Search for the cell housing the specified text and yield its [X, Y] center coordinate. 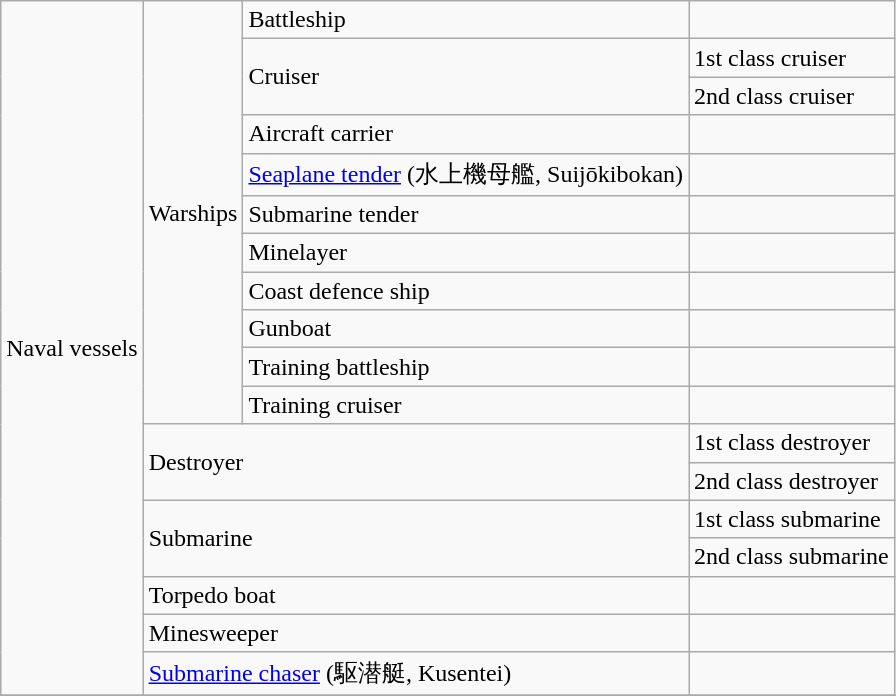
1st class destroyer [792, 443]
2nd class submarine [792, 557]
Gunboat [466, 329]
Minesweeper [416, 633]
Warships [193, 212]
Submarine tender [466, 215]
Torpedo boat [416, 595]
Minelayer [466, 253]
Destroyer [416, 462]
Training cruiser [466, 405]
1st class cruiser [792, 58]
Naval vessels [72, 348]
Cruiser [466, 77]
Seaplane tender (水上機母艦, Suijōkibokan) [466, 174]
1st class submarine [792, 519]
Submarine chaser (駆潜艇, Kusentei) [416, 674]
2nd class destroyer [792, 481]
2nd class cruiser [792, 96]
Training battleship [466, 367]
Submarine [416, 538]
Aircraft carrier [466, 134]
Coast defence ship [466, 291]
Battleship [466, 20]
